Provide the (X, Y) coordinate of the cell's center where the given text is located.  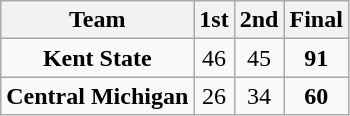
26 (214, 96)
2nd (259, 20)
Central Michigan (98, 96)
Kent State (98, 58)
Final (316, 20)
60 (316, 96)
45 (259, 58)
1st (214, 20)
91 (316, 58)
Team (98, 20)
46 (214, 58)
34 (259, 96)
